Pinpoint the cell where the given text exists, returning its [x, y] midpoint coordinate. 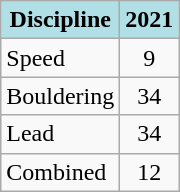
Bouldering [60, 96]
2021 [150, 20]
Combined [60, 172]
9 [150, 58]
Lead [60, 134]
12 [150, 172]
Discipline [60, 20]
Speed [60, 58]
